Return (x, y) of the center of cell containing provided text 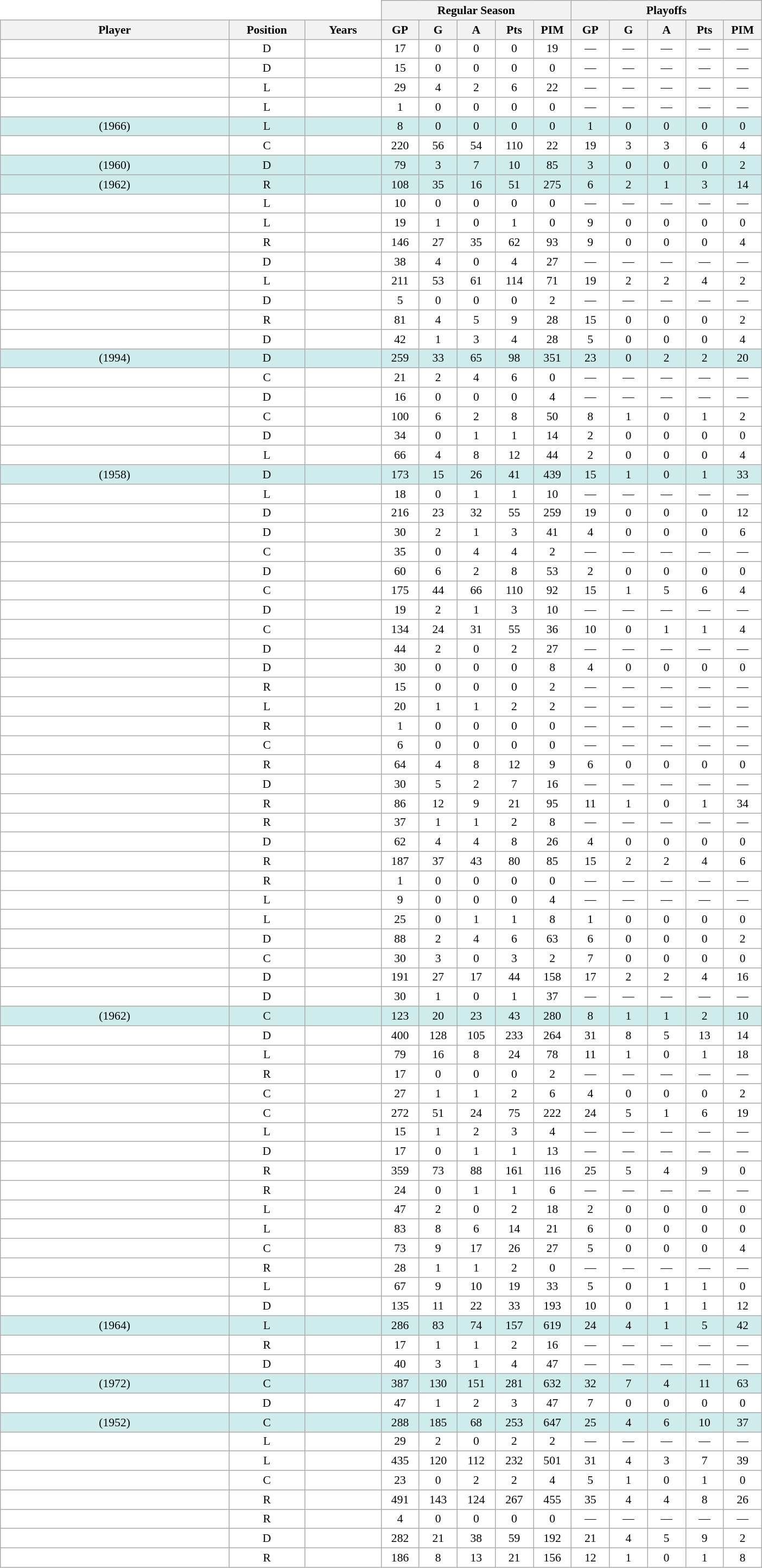
(1966) (115, 127)
185 (438, 1422)
161 (514, 1171)
78 (552, 1055)
80 (514, 862)
632 (552, 1384)
Player (115, 30)
95 (552, 804)
64 (400, 765)
50 (552, 416)
116 (552, 1171)
175 (400, 591)
211 (400, 281)
253 (514, 1422)
647 (552, 1422)
(1964) (115, 1326)
61 (476, 281)
186 (400, 1558)
220 (400, 146)
65 (476, 358)
222 (552, 1113)
192 (552, 1539)
134 (400, 629)
75 (514, 1113)
(1952) (115, 1422)
281 (514, 1384)
(1958) (115, 475)
59 (514, 1539)
439 (552, 475)
151 (476, 1384)
232 (514, 1461)
Years (343, 30)
86 (400, 804)
81 (400, 320)
282 (400, 1539)
158 (552, 977)
60 (400, 571)
619 (552, 1326)
275 (552, 185)
272 (400, 1113)
130 (438, 1384)
120 (438, 1461)
187 (400, 862)
93 (552, 243)
39 (742, 1461)
288 (400, 1422)
156 (552, 1558)
67 (400, 1287)
128 (438, 1035)
351 (552, 358)
400 (400, 1035)
(1960) (115, 165)
359 (400, 1171)
233 (514, 1035)
157 (514, 1326)
135 (400, 1306)
Regular Season (477, 10)
56 (438, 146)
108 (400, 185)
74 (476, 1326)
146 (400, 243)
264 (552, 1035)
(1994) (115, 358)
54 (476, 146)
267 (514, 1500)
143 (438, 1500)
216 (400, 513)
40 (400, 1364)
387 (400, 1384)
191 (400, 977)
92 (552, 591)
71 (552, 281)
Playoffs (666, 10)
193 (552, 1306)
98 (514, 358)
Position (267, 30)
123 (400, 1016)
173 (400, 475)
(1972) (115, 1384)
501 (552, 1461)
286 (400, 1326)
100 (400, 416)
455 (552, 1500)
124 (476, 1500)
491 (400, 1500)
280 (552, 1016)
114 (514, 281)
112 (476, 1461)
105 (476, 1035)
68 (476, 1422)
435 (400, 1461)
36 (552, 629)
